Search for the cell housing the specified text and yield its (x, y) center coordinate. 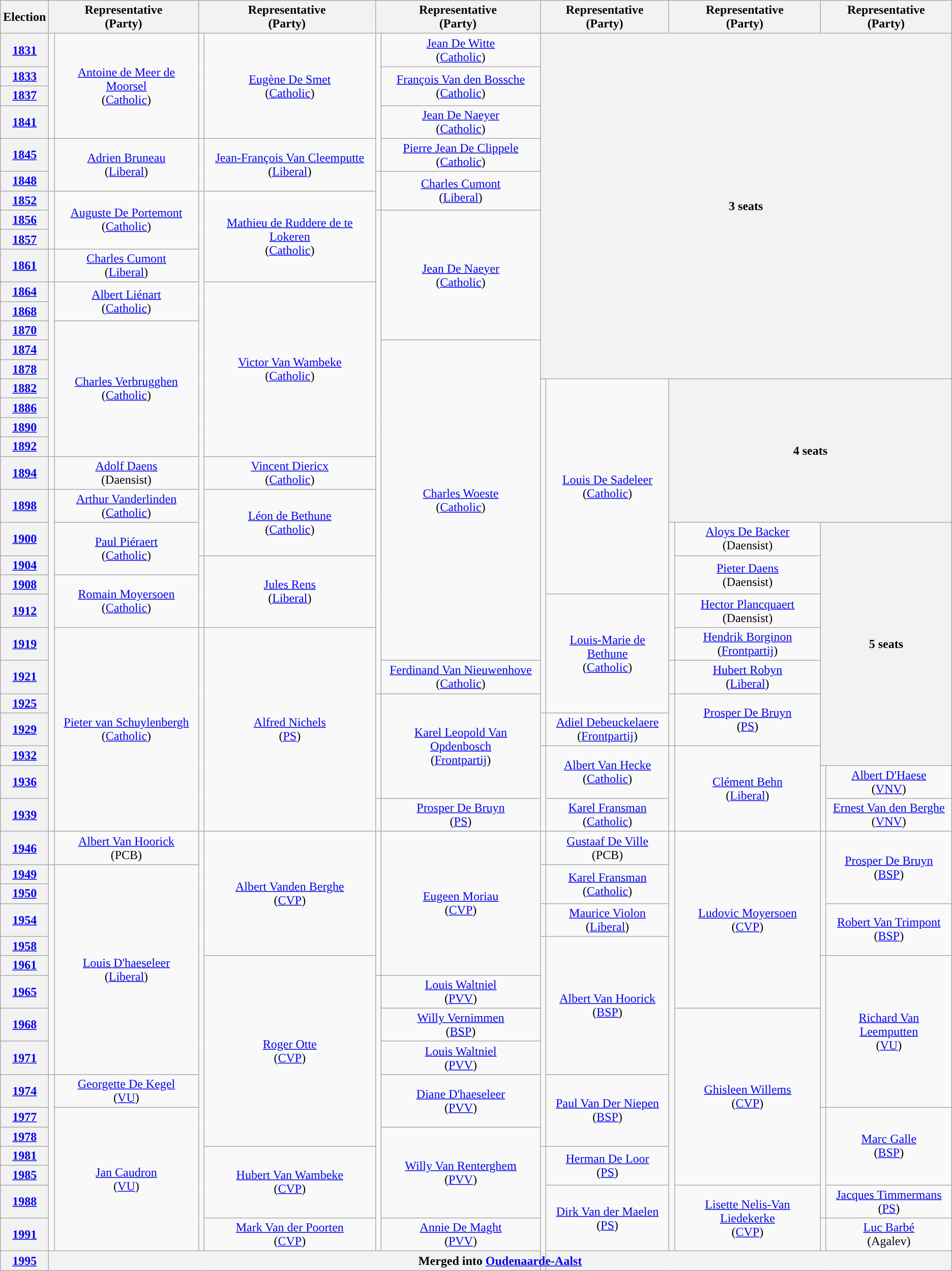
1857 (24, 239)
Charles Woeste(Catholic) (461, 500)
Willy Van Renterghem(PVV) (461, 1173)
Marc Galle(BSP) (889, 1146)
Victor Van Wambeke(Catholic) (290, 369)
Aloys De Backer(Daensist) (748, 539)
1971 (24, 1058)
Ludovic Moyersoen(CVP) (748, 920)
1886 (24, 408)
Maurice Violon(Liberal) (607, 920)
Louis D'haeseleer(Liberal) (126, 969)
Jean-François Van Cleemputte(Liberal) (290, 165)
Gustaaf De Ville(PCB) (607, 848)
Arthur Vanderlinden(Catholic) (126, 506)
1912 (24, 610)
Adiel Debeuckelaere(Frontpartij) (607, 729)
Mark Van der Poorten(CVP) (290, 1235)
1978 (24, 1137)
1977 (24, 1117)
1932 (24, 756)
1974 (24, 1090)
1919 (24, 644)
Willy Vernimmen(BSP) (461, 1024)
Clément Behn(Liberal) (748, 789)
1874 (24, 350)
Adolf Daens(Daensist) (126, 473)
1908 (24, 584)
Mathieu de Ruddere de te Lokeren(Catholic) (290, 236)
1894 (24, 473)
Prosper De Bruyn(BSP) (889, 868)
Luc Barbé(Agalev) (889, 1235)
1852 (24, 200)
Louis-Marie de Bethune(Catholic) (607, 653)
1890 (24, 427)
1950 (24, 894)
1954 (24, 920)
Auguste De Portemont(Catholic) (126, 220)
1892 (24, 447)
Annie De Maght(PVV) (461, 1235)
Jan Caudron(VU) (126, 1179)
1868 (24, 311)
Robert Van Trimpont(BSP) (889, 930)
1958 (24, 946)
1904 (24, 565)
1946 (24, 848)
1995 (24, 1261)
Jean De Witte(Catholic) (461, 50)
1991 (24, 1235)
Diane D'haeseleer(PVV) (461, 1101)
3 seats (746, 206)
Vincent Diericx(Catholic) (290, 473)
Jules Rens(Liberal) (290, 591)
Lisette Nelis-Van Liedekerke(CVP) (748, 1218)
Albert Van Hoorick(PCB) (126, 848)
1841 (24, 122)
1965 (24, 992)
Karel Leopold Van Opdenbosch(Frontpartij) (461, 746)
1837 (24, 96)
Charles Verbrugghen(Catholic) (126, 389)
Jacques Timmermans(PS) (889, 1201)
Paul Piéraert(Catholic) (126, 548)
1939 (24, 815)
Pierre Jean De Clippele(Catholic) (461, 155)
1929 (24, 729)
Hubert Robyn(Liberal) (748, 676)
1882 (24, 389)
Hendrik Borginon(Frontpartij) (748, 644)
Albert D'Haese(VNV) (889, 782)
Ghisleen Willems(CVP) (748, 1097)
1856 (24, 220)
1985 (24, 1175)
Georgette De Kegel(VU) (126, 1090)
1949 (24, 874)
Adrien Bruneau(Liberal) (126, 165)
1936 (24, 782)
Hubert Van Wambeke(CVP) (290, 1182)
1968 (24, 1024)
4 seats (810, 451)
1961 (24, 965)
1898 (24, 506)
5 seats (886, 644)
Dirk Van der Maelen(PS) (607, 1218)
Albert Vanden Berghe(CVP) (290, 894)
Hector Plancquaert(Daensist) (748, 610)
Paul Van Der Niepen(BSP) (607, 1110)
1988 (24, 1201)
Alfred Nichels(PS) (290, 729)
1981 (24, 1156)
1921 (24, 676)
Pieter Daens(Daensist) (748, 575)
Roger Otte(CVP) (290, 1051)
1848 (24, 181)
Léon de Bethune(Catholic) (290, 522)
Merged into Oudenaarde-Aalst (500, 1261)
Albert Liénart(Catholic) (126, 301)
François Van den Bossche(Catholic) (461, 86)
1833 (24, 76)
1878 (24, 369)
1831 (24, 50)
Election (24, 17)
Antoine de Meer de Moorsel(Catholic) (126, 86)
Albert Van Hecke(Catholic) (607, 772)
Ferdinand Van Nieuwenhove(Catholic) (461, 676)
Romain Moyersoen(Catholic) (126, 601)
1925 (24, 703)
1864 (24, 291)
Herman De Loor(PS) (607, 1166)
1870 (24, 331)
Albert Van Hoorick(BSP) (607, 1005)
1900 (24, 539)
Ernest Van den Berghe(VNV) (889, 815)
Louis De Sadeleer(Catholic) (607, 487)
Richard Van Leemputten(VU) (889, 1031)
Eugeen Moriau(CVP) (461, 903)
1845 (24, 155)
Eugène De Smet(Catholic) (290, 86)
1861 (24, 265)
Pieter van Schuylenbergh(Catholic) (126, 729)
